From the cell containing the given text, extract its center point as (x, y) coordinate. 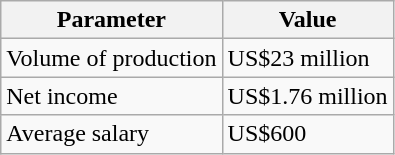
Value (308, 20)
Parameter (112, 20)
US$1.76 million (308, 96)
Net income (112, 96)
Volume of production (112, 58)
Average salary (112, 134)
US$600 (308, 134)
US$23 million (308, 58)
